From the cell containing the given text, extract its center point as [X, Y] coordinate. 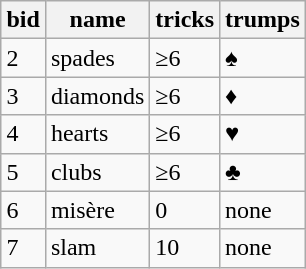
♦ [263, 96]
spades [97, 58]
tricks [185, 20]
6 [23, 210]
7 [23, 248]
slam [97, 248]
2 [23, 58]
clubs [97, 172]
♠ [263, 58]
3 [23, 96]
bid [23, 20]
0 [185, 210]
♥ [263, 134]
misère [97, 210]
10 [185, 248]
trumps [263, 20]
4 [23, 134]
diamonds [97, 96]
5 [23, 172]
♣ [263, 172]
hearts [97, 134]
name [97, 20]
